Pinpoint the cell where the given text exists, returning its (X, Y) midpoint coordinate. 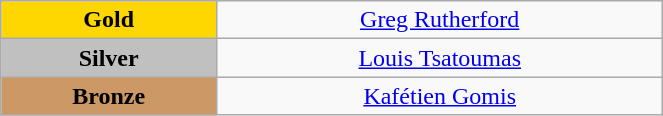
Kafétien Gomis (440, 96)
Gold (109, 20)
Louis Tsatoumas (440, 58)
Silver (109, 58)
Bronze (109, 96)
Greg Rutherford (440, 20)
